Pinpoint the cell where the given text exists, returning its [X, Y] midpoint coordinate. 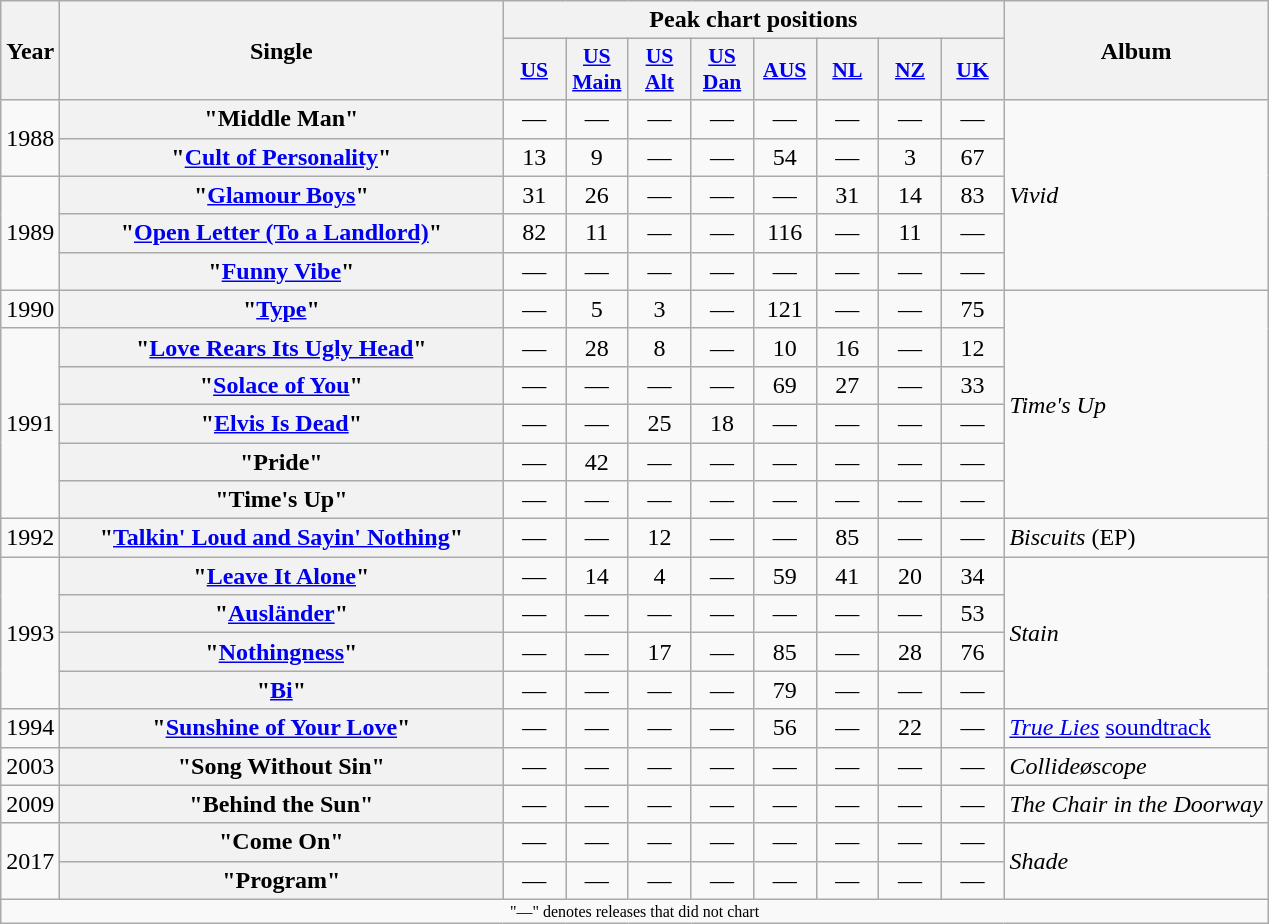
"Bi" [282, 690]
26 [598, 195]
27 [848, 385]
67 [972, 157]
"Time's Up" [282, 500]
Peak chart positions [754, 20]
1994 [30, 728]
1991 [30, 423]
9 [598, 157]
8 [660, 347]
13 [534, 157]
NL [848, 70]
"Pride" [282, 461]
"Behind the Sun" [282, 804]
79 [784, 690]
20 [910, 576]
Collideøscope [1136, 766]
"Middle Man" [282, 119]
25 [660, 423]
Shade [1136, 861]
NZ [910, 70]
18 [722, 423]
1993 [30, 633]
"Program" [282, 880]
83 [972, 195]
US Dan [722, 70]
54 [784, 157]
"Ausländer" [282, 614]
56 [784, 728]
Single [282, 50]
Year [30, 50]
"Glamour Boys" [282, 195]
16 [848, 347]
"—" denotes releases that did not chart [635, 911]
"Come On" [282, 842]
5 [598, 309]
"Funny Vibe" [282, 271]
"Solace of You" [282, 385]
75 [972, 309]
US [534, 70]
22 [910, 728]
Time's Up [1136, 404]
"Sunshine of Your Love" [282, 728]
Biscuits (EP) [1136, 538]
33 [972, 385]
"Love Rears Its Ugly Head" [282, 347]
1990 [30, 309]
2017 [30, 861]
Vivid [1136, 195]
The Chair in the Doorway [1136, 804]
USMain [598, 70]
59 [784, 576]
"Song Without Sin" [282, 766]
121 [784, 309]
34 [972, 576]
2009 [30, 804]
"Elvis Is Dead" [282, 423]
"Nothingness" [282, 652]
"Cult of Personality" [282, 157]
AUS [784, 70]
41 [848, 576]
2003 [30, 766]
53 [972, 614]
42 [598, 461]
UK [972, 70]
Album [1136, 50]
1988 [30, 138]
10 [784, 347]
"Leave It Alone" [282, 576]
True Lies soundtrack [1136, 728]
17 [660, 652]
"Talkin' Loud and Sayin' Nothing" [282, 538]
USAlt [660, 70]
4 [660, 576]
Stain [1136, 633]
1992 [30, 538]
69 [784, 385]
82 [534, 233]
1989 [30, 233]
"Type" [282, 309]
"Open Letter (To a Landlord)" [282, 233]
76 [972, 652]
116 [784, 233]
